Locate the cell with the specified text and output its [x, y] center coordinate. 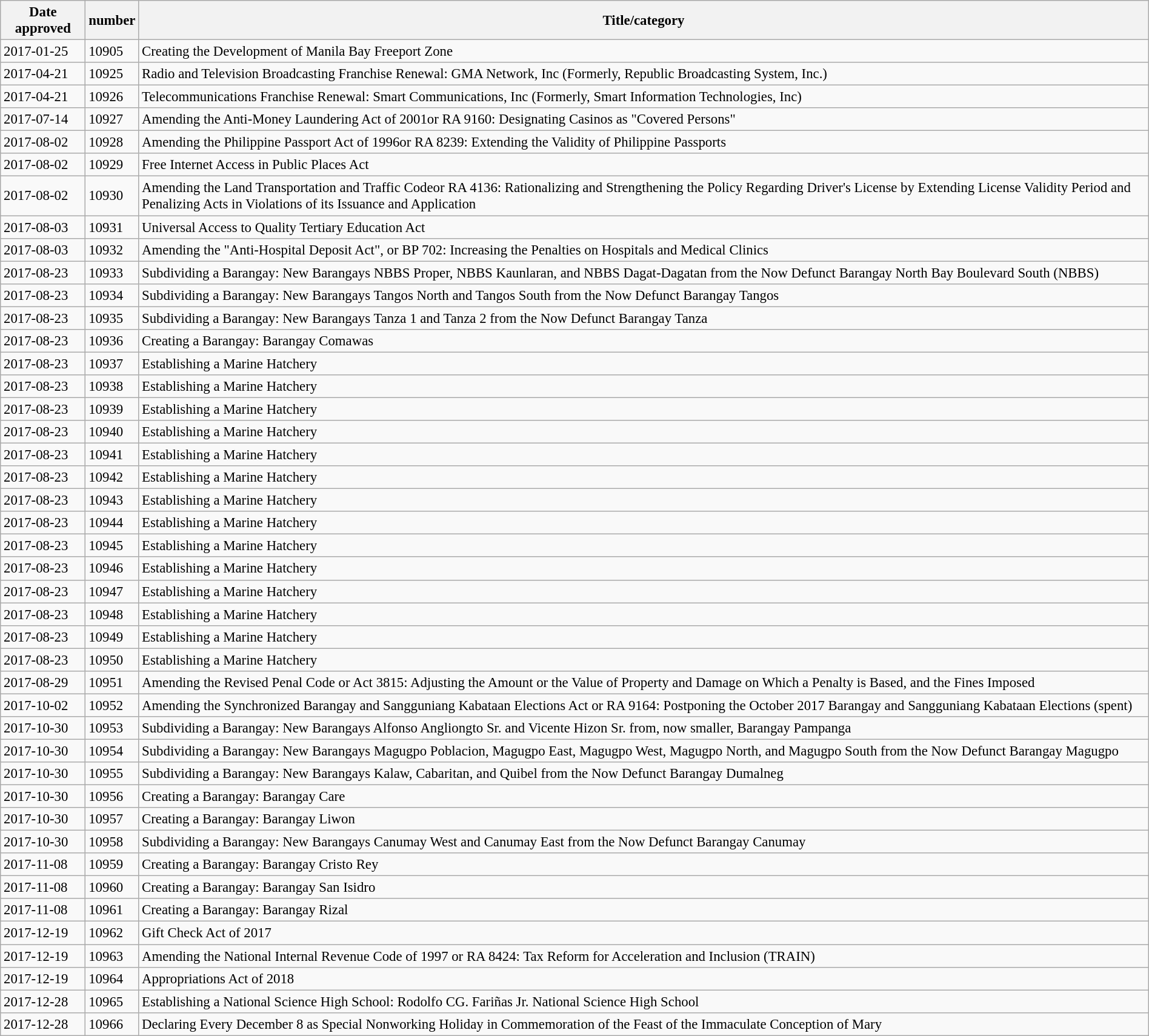
Subdividing a Barangay: New Barangays Tanza 1 and Tanza 2 from the Now Defunct Barangay Tanza [644, 318]
10941 [112, 455]
2017-07-14 [43, 119]
10966 [112, 1024]
10940 [112, 432]
Free Internet Access in Public Places Act [644, 165]
10938 [112, 387]
10961 [112, 911]
10963 [112, 956]
Radio and Television Broadcasting Franchise Renewal: GMA Network, Inc (Formerly, Republic Broadcasting System, Inc.) [644, 74]
10948 [112, 614]
10962 [112, 933]
Gift Check Act of 2017 [644, 933]
Subdividing a Barangay: New Barangays Alfonso Angliongto Sr. and Vicente Hizon Sr. from, now smaller, Barangay Pampanga [644, 728]
Appropriations Act of 2018 [644, 978]
Amending the National Internal Revenue Code of 1997 or RA 8424: Tax Reform for Acceleration and Inclusion (TRAIN) [644, 956]
10929 [112, 165]
10928 [112, 142]
Amending the Philippine Passport Act of 1996or RA 8239: Extending the Validity of Philippine Passports [644, 142]
number [112, 21]
Creating a Barangay: Barangay Cristo Rey [644, 865]
10959 [112, 865]
10927 [112, 119]
2017-08-29 [43, 683]
2017-01-25 [43, 51]
Creating a Barangay: Barangay Liwon [644, 819]
10964 [112, 978]
10946 [112, 569]
Subdividing a Barangay: New Barangays Canumay West and Canumay East from the Now Defunct Barangay Canumay [644, 842]
10932 [112, 250]
10933 [112, 273]
10945 [112, 546]
Creating the Development of Manila Bay Freeport Zone [644, 51]
10905 [112, 51]
Title/category [644, 21]
10939 [112, 409]
10931 [112, 227]
10957 [112, 819]
Date approved [43, 21]
10942 [112, 477]
10935 [112, 318]
10952 [112, 705]
Subdividing a Barangay: New Barangays Tangos North and Tangos South from the Now Defunct Barangay Tangos [644, 295]
10930 [112, 196]
10944 [112, 523]
10934 [112, 295]
10956 [112, 797]
2017-10-02 [43, 705]
10951 [112, 683]
Creating a Barangay: Barangay San Isidro [644, 888]
10965 [112, 1001]
Amending the "Anti-Hospital Deposit Act", or BP 702: Increasing the Penalties on Hospitals and Medical Clinics [644, 250]
10943 [112, 500]
10949 [112, 637]
10955 [112, 774]
10960 [112, 888]
10926 [112, 97]
10936 [112, 341]
Subdividing a Barangay: New Barangays Kalaw, Cabaritan, and Quibel from the Now Defunct Barangay Dumalneg [644, 774]
10953 [112, 728]
10925 [112, 74]
Creating a Barangay: Barangay Care [644, 797]
10950 [112, 660]
10954 [112, 751]
10958 [112, 842]
Telecommunications Franchise Renewal: Smart Communications, Inc (Formerly, Smart Information Technologies, Inc) [644, 97]
Creating a Barangay: Barangay Rizal [644, 911]
Universal Access to Quality Tertiary Education Act [644, 227]
10947 [112, 591]
Establishing a National Science High School: Rodolfo CG. Fariñas Jr. National Science High School [644, 1001]
Creating a Barangay: Barangay Comawas [644, 341]
Declaring Every December 8 as Special Nonworking Holiday in Commemoration of the Feast of the Immaculate Conception of Mary [644, 1024]
10937 [112, 364]
Amending the Anti-Money Laundering Act of 2001or RA 9160: Designating Casinos as "Covered Persons" [644, 119]
